Capture the cell that displays the provided text and extract its (x, y) central coordinate. 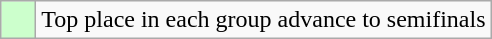
Top place in each group advance to semifinals (264, 20)
